Capture the cell that displays the provided text and extract its [X, Y] central coordinate. 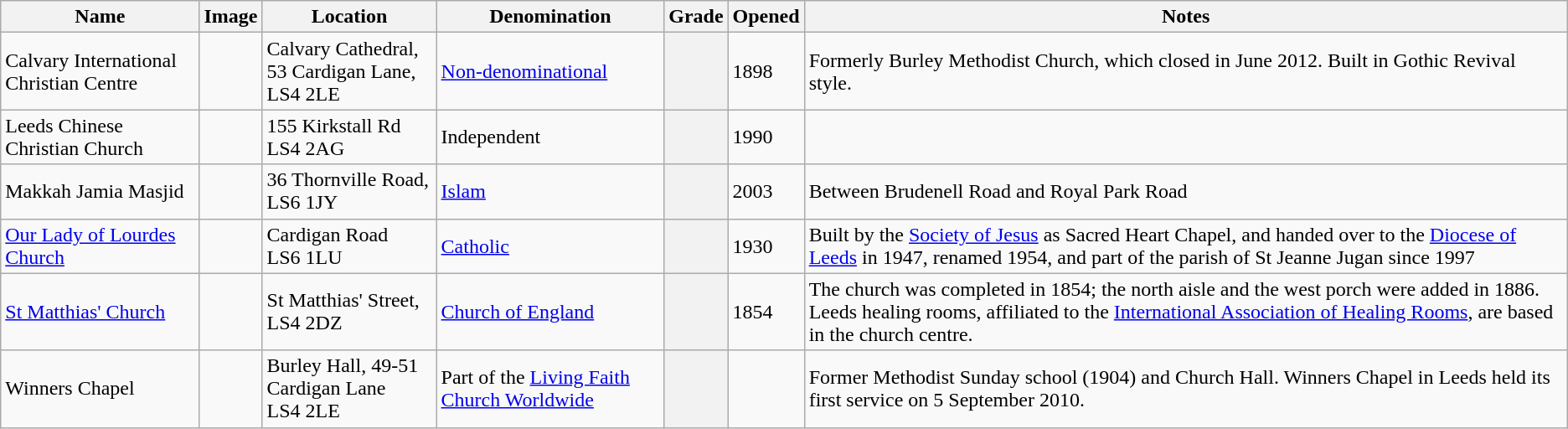
Non-denominational [550, 71]
Cardigan RoadLS6 1LU [349, 246]
1990 [766, 137]
Islam [550, 191]
Church of England [550, 312]
Part of the Living Faith Church Worldwide [550, 389]
Independent [550, 137]
St Matthias' Church [101, 312]
St Matthias' Street, LS4 2DZ [349, 312]
Makkah Jamia Masjid [101, 191]
1898 [766, 71]
Location [349, 17]
155 Kirkstall RdLS4 2AG [349, 137]
Grade [696, 17]
1930 [766, 246]
Burley Hall, 49-51 Cardigan LaneLS4 2LE [349, 389]
1854 [766, 312]
36 Thornville Road, LS6 1JY [349, 191]
Winners Chapel [101, 389]
Formerly Burley Methodist Church, which closed in June 2012. Built in Gothic Revival style. [1186, 71]
Former Methodist Sunday school (1904) and Church Hall. Winners Chapel in Leeds held its first service on 5 September 2010. [1186, 389]
Denomination [550, 17]
Name [101, 17]
Catholic [550, 246]
Notes [1186, 17]
Between Brudenell Road and Royal Park Road [1186, 191]
2003 [766, 191]
Our Lady of Lourdes Church [101, 246]
Image [231, 17]
Opened [766, 17]
Leeds Chinese Christian Church [101, 137]
Calvary Cathedral,53 Cardigan Lane, LS4 2LE [349, 71]
Calvary International Christian Centre [101, 71]
